Find where the given text appears and provide that cell's center as [x, y] coordinate. 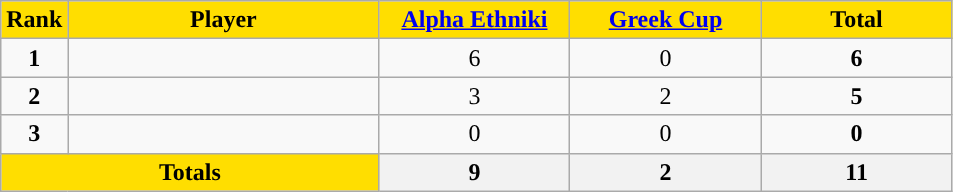
11 [856, 172]
9 [474, 172]
Totals [190, 172]
5 [856, 96]
1 [34, 58]
Rank [34, 20]
Alpha Ethniki [474, 20]
Player [224, 20]
Greek Cup [666, 20]
Total [856, 20]
